For the text-containing cell, return its midpoint in (x, y) coordinate format. 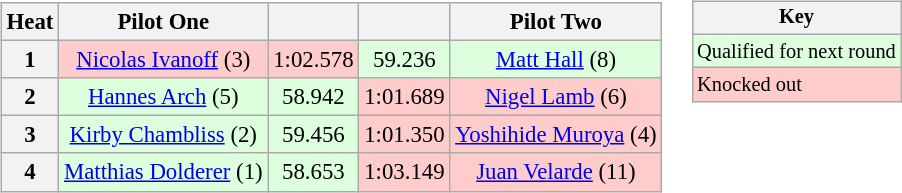
59.456 (314, 135)
59.236 (404, 60)
Matt Hall (8) (556, 60)
1 (30, 60)
Pilot One (164, 22)
Yoshihide Muroya (4) (556, 135)
1:03.149 (404, 172)
4 (30, 172)
58.942 (314, 97)
Nigel Lamb (6) (556, 97)
Hannes Arch (5) (164, 97)
3 (30, 135)
Juan Velarde (11) (556, 172)
2 (30, 97)
Key (796, 18)
1:02.578 (314, 60)
1:01.689 (404, 97)
Kirby Chambliss (2) (164, 135)
Nicolas Ivanoff (3) (164, 60)
58.653 (314, 172)
Knocked out (796, 85)
Matthias Dolderer (1) (164, 172)
Heat (30, 22)
Pilot Two (556, 22)
1:01.350 (404, 135)
Qualified for next round (796, 51)
